Extract the [x, y] coordinate from the center of the cell holding the provided text.  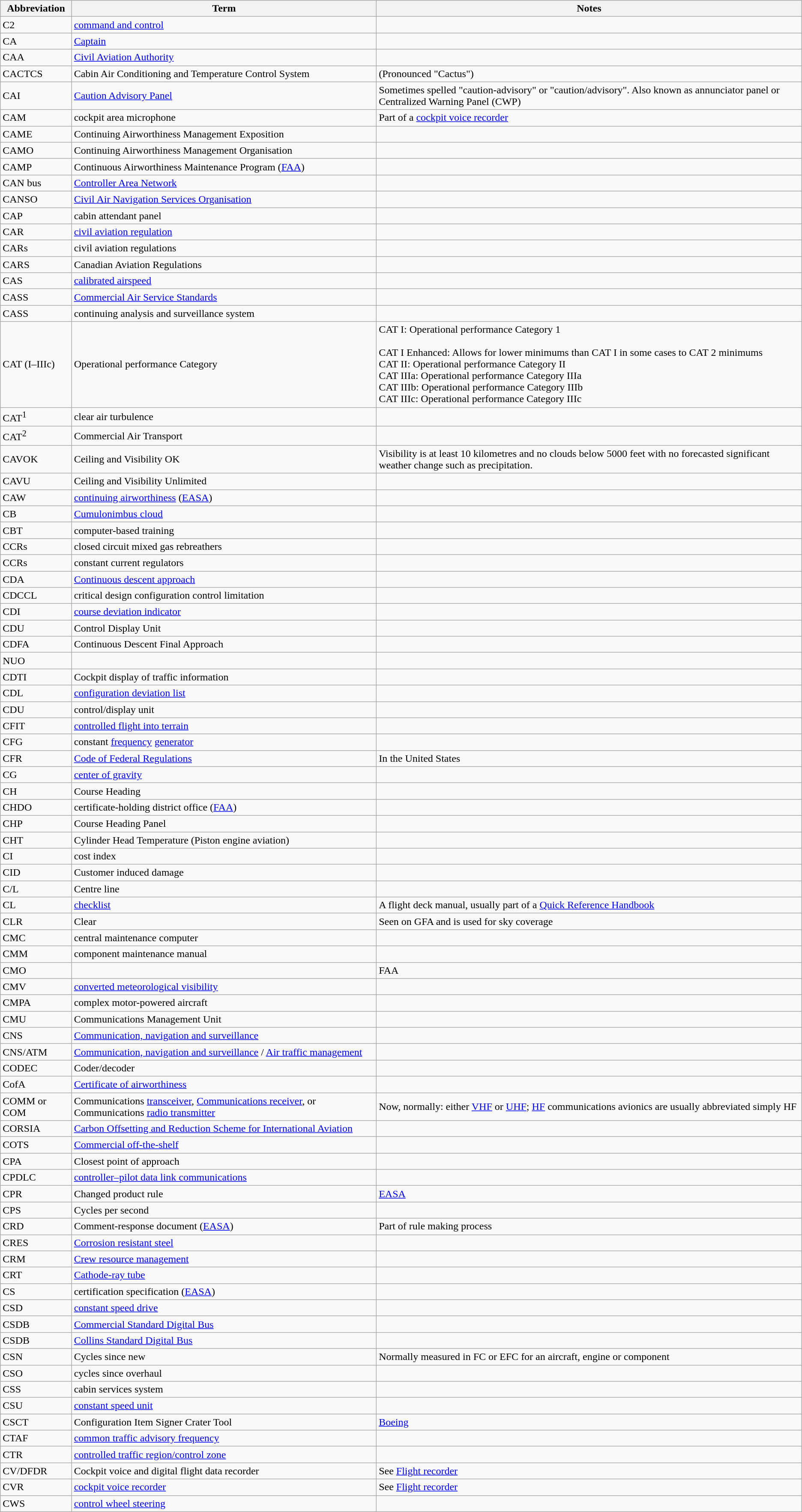
CAR [36, 232]
cabin services system [224, 1390]
Ceiling and Visibility OK [224, 459]
civil aviation regulations [224, 248]
Closest point of approach [224, 1161]
constant current regulators [224, 563]
cabin attendant panel [224, 215]
CAT (I–IIIc) [36, 364]
constant speed drive [224, 1308]
CSO [36, 1373]
CORSIA [36, 1129]
CDCCL [36, 596]
Commercial off-the-shelf [224, 1145]
constant frequency generator [224, 742]
CMPA [36, 1003]
controlled traffic region/control zone [224, 1455]
C/L [36, 889]
CLR [36, 922]
CV/DFDR [36, 1471]
Communication, navigation and surveillance / Air traffic management [224, 1052]
Ceiling and Visibility Unlimited [224, 481]
CSU [36, 1406]
Cockpit display of traffic information [224, 677]
Notes [590, 9]
Continuous Airworthiness Maintenance Program (FAA) [224, 167]
Crew resource management [224, 1259]
Caution Advisory Panel [224, 96]
CRT [36, 1275]
CSD [36, 1308]
Sometimes spelled "caution-advisory" or "caution/advisory". Also known as annunciator panel or Centralized Warning Panel (CWP) [590, 96]
command and control [224, 25]
A flight deck manual, usually part of a Quick Reference Handbook [590, 905]
CHT [36, 840]
Communication, navigation and surveillance [224, 1035]
closed circuit mixed gas rebreathers [224, 546]
Seen on GFA and is used for sky coverage [590, 922]
CAA [36, 57]
CODEC [36, 1068]
Continuing Airworthiness Management Organisation [224, 150]
Operational performance Category [224, 364]
CDFA [36, 644]
CDTI [36, 677]
computer-based training [224, 530]
CTR [36, 1455]
Cathode-ray tube [224, 1275]
configuration deviation list [224, 693]
Commercial Standard Digital Bus [224, 1324]
CAS [36, 281]
CAVOK [36, 459]
CAME [36, 134]
Cylinder Head Temperature (Piston engine aviation) [224, 840]
CWS [36, 1503]
CPS [36, 1210]
center of gravity [224, 775]
Now, normally: either VHF or UHF; HF communications avionics are usually abbreviated simply HF [590, 1106]
Cockpit voice and digital flight data recorder [224, 1471]
critical design configuration control limitation [224, 596]
Captain [224, 41]
(Pronounced "Cactus") [590, 74]
CMU [36, 1019]
Term [224, 9]
CDA [36, 579]
Course Heading [224, 791]
COTS [36, 1145]
CHP [36, 823]
Visibility is at least 10 kilometres and no clouds below 5000 feet with no forecasted significant weather change such as precipitation. [590, 459]
Boeing [590, 1422]
Cycles since new [224, 1357]
course deviation indicator [224, 612]
common traffic advisory frequency [224, 1438]
C2 [36, 25]
CAN bus [36, 183]
In the United States [590, 758]
CRD [36, 1226]
checklist [224, 905]
CG [36, 775]
Collins Standard Digital Bus [224, 1340]
CVR [36, 1487]
CAI [36, 96]
CDL [36, 693]
Commercial Air Transport [224, 436]
CAMP [36, 167]
CAT2 [36, 436]
CPDLC [36, 1178]
CBT [36, 530]
CPA [36, 1161]
CL [36, 905]
continuing airworthiness (EASA) [224, 498]
CTAF [36, 1438]
Continuing Airworthiness Management Exposition [224, 134]
CMM [36, 954]
CSS [36, 1390]
Control Display Unit [224, 628]
CDI [36, 612]
CFG [36, 742]
CofA [36, 1084]
Course Heading Panel [224, 823]
component maintenance manual [224, 954]
CH [36, 791]
continuing analysis and surveillance system [224, 313]
Cabin Air Conditioning and Temperature Control System [224, 74]
EASA [590, 1194]
Communications Management Unit [224, 1019]
constant speed unit [224, 1406]
CMC [36, 938]
Continuous Descent Final Approach [224, 644]
calibrated airspeed [224, 281]
cost index [224, 856]
CSN [36, 1357]
cycles since overhaul [224, 1373]
NUO [36, 661]
CHDO [36, 807]
CANSO [36, 199]
Corrosion resistant steel [224, 1243]
Part of a cockpit voice recorder [590, 118]
CNS [36, 1035]
Controller Area Network [224, 183]
CFR [36, 758]
COMM or COM [36, 1106]
Comment-response document (EASA) [224, 1226]
Changed product rule [224, 1194]
CACTCS [36, 74]
Abbreviation [36, 9]
cockpit area microphone [224, 118]
CPR [36, 1194]
Commercial Air Service Standards [224, 297]
CMV [36, 987]
cockpit voice recorder [224, 1487]
CMO [36, 970]
CAMO [36, 150]
CI [36, 856]
control/display unit [224, 710]
Configuration Item Signer Crater Tool [224, 1422]
CARs [36, 248]
central maintenance computer [224, 938]
CRES [36, 1243]
CFIT [36, 726]
CNS/ATM [36, 1052]
converted meteorological visibility [224, 987]
Coder/decoder [224, 1068]
Civil Aviation Authority [224, 57]
Canadian Aviation Regulations [224, 265]
CARS [36, 265]
CB [36, 514]
FAA [590, 970]
control wheel steering [224, 1503]
CA [36, 41]
Part of rule making process [590, 1226]
Centre line [224, 889]
Cycles per second [224, 1210]
Clear [224, 922]
Customer induced damage [224, 873]
Continuous descent approach [224, 579]
CS [36, 1291]
civil aviation regulation [224, 232]
Certificate of airworthiness [224, 1084]
CAVU [36, 481]
Communications transceiver, Communications receiver, or Communications radio transmitter [224, 1106]
CAT1 [36, 417]
CID [36, 873]
Normally measured in FC or EFC for an aircraft, engine or component [590, 1357]
controlled flight into terrain [224, 726]
CAP [36, 215]
Civil Air Navigation Services Organisation [224, 199]
clear air turbulence [224, 417]
complex motor-powered aircraft [224, 1003]
certificate-holding district office (FAA) [224, 807]
Code of Federal Regulations [224, 758]
CAW [36, 498]
CSCT [36, 1422]
certification specification (EASA) [224, 1291]
Carbon Offsetting and Reduction Scheme for International Aviation [224, 1129]
CAM [36, 118]
Cumulonimbus cloud [224, 514]
CRM [36, 1259]
controller–pilot data link communications [224, 1178]
